Provide the (x, y) coordinate of the cell's center where the given text is located.  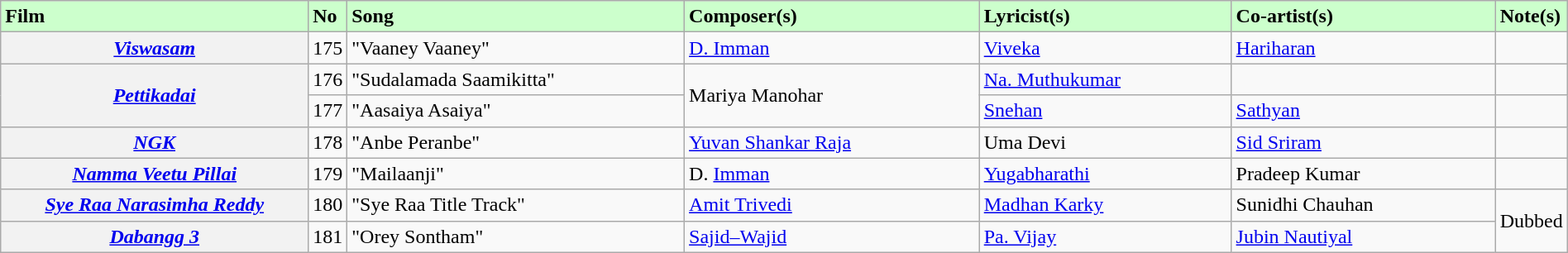
"Orey Sontham" (516, 236)
Uma Devi (1105, 142)
Namma Veetu Pillai (155, 174)
Composer(s) (832, 17)
Sid Sriram (1363, 142)
Lyricist(s) (1105, 17)
Viswasam (155, 48)
178 (327, 142)
Madhan Karky (1105, 205)
Yugabharathi (1105, 174)
Dubbed (1532, 221)
Yuvan Shankar Raja (832, 142)
Snehan (1105, 111)
"Sye Raa Title Track" (516, 205)
Pradeep Kumar (1363, 174)
180 (327, 205)
Jubin Nautiyal (1363, 236)
"Mailaanji" (516, 174)
Sajid–Wajid (832, 236)
Na. Muthukumar (1105, 79)
176 (327, 79)
Viveka (1105, 48)
Note(s) (1532, 17)
Pa. Vijay (1105, 236)
"Sudalamada Saamikitta" (516, 79)
181 (327, 236)
NGK (155, 142)
175 (327, 48)
Song (516, 17)
Sathyan (1363, 111)
Pettikadai (155, 95)
177 (327, 111)
Hariharan (1363, 48)
"Vaaney Vaaney" (516, 48)
179 (327, 174)
"Aasaiya Asaiya" (516, 111)
Mariya Manohar (832, 95)
Co-artist(s) (1363, 17)
"Anbe Peranbe" (516, 142)
Sunidhi Chauhan (1363, 205)
Sye Raa Narasimha Reddy (155, 205)
Dabangg 3 (155, 236)
Amit Trivedi (832, 205)
Film (155, 17)
No (327, 17)
